Provide the (X, Y) coordinate of the cell's center where the given text is located.  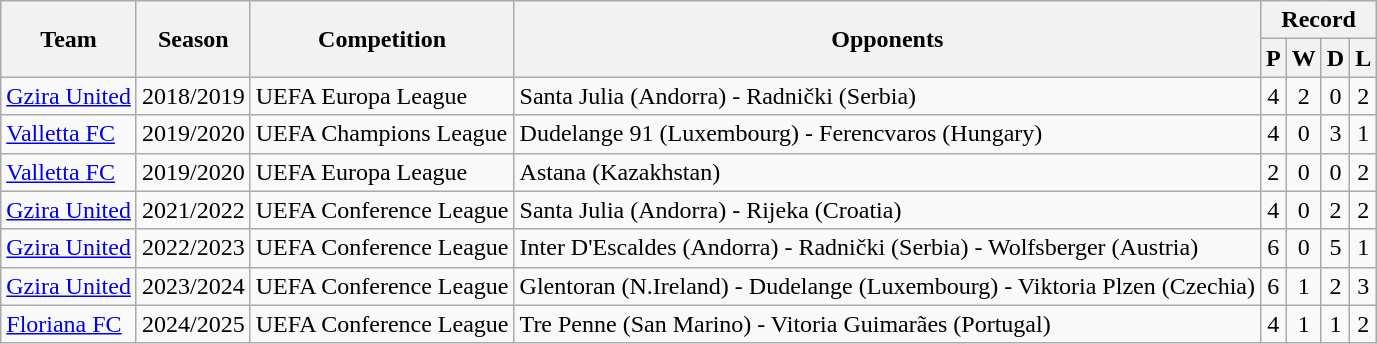
Astana (Kazakhstan) (887, 172)
2024/2025 (193, 324)
D (1335, 58)
L (1364, 58)
UEFA Champions League (382, 134)
Santa Julia (Andorra) - Rijeka (Croatia) (887, 210)
Competition (382, 39)
2018/2019 (193, 96)
W (1304, 58)
Season (193, 39)
2021/2022 (193, 210)
Glentoran (N.Ireland) - Dudelange (Luxembourg) - Viktoria Plzen (Czechia) (887, 286)
Dudelange 91 (Luxembourg) - Ferencvaros (Hungary) (887, 134)
Inter D'Escaldes (Andorra) - Radnički (Serbia) - Wolfsberger (Austria) (887, 248)
Record (1318, 20)
Team (69, 39)
2022/2023 (193, 248)
Opponents (887, 39)
2023/2024 (193, 286)
Tre Penne (San Marino) - Vitoria Guimarães (Portugal) (887, 324)
Santa Julia (Andorra) - Radnički (Serbia) (887, 96)
P (1273, 58)
5 (1335, 248)
Floriana FC (69, 324)
